Capture the cell that displays the provided text and extract its [X, Y] central coordinate. 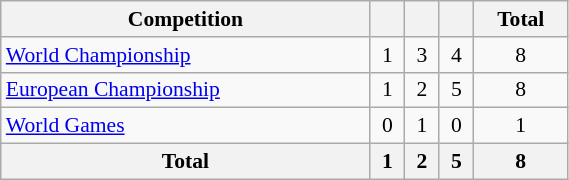
European Championship [186, 90]
World Games [186, 126]
4 [456, 55]
World Championship [186, 55]
Competition [186, 19]
3 [422, 55]
